Locate the cell with the specified text and output its [x, y] center coordinate. 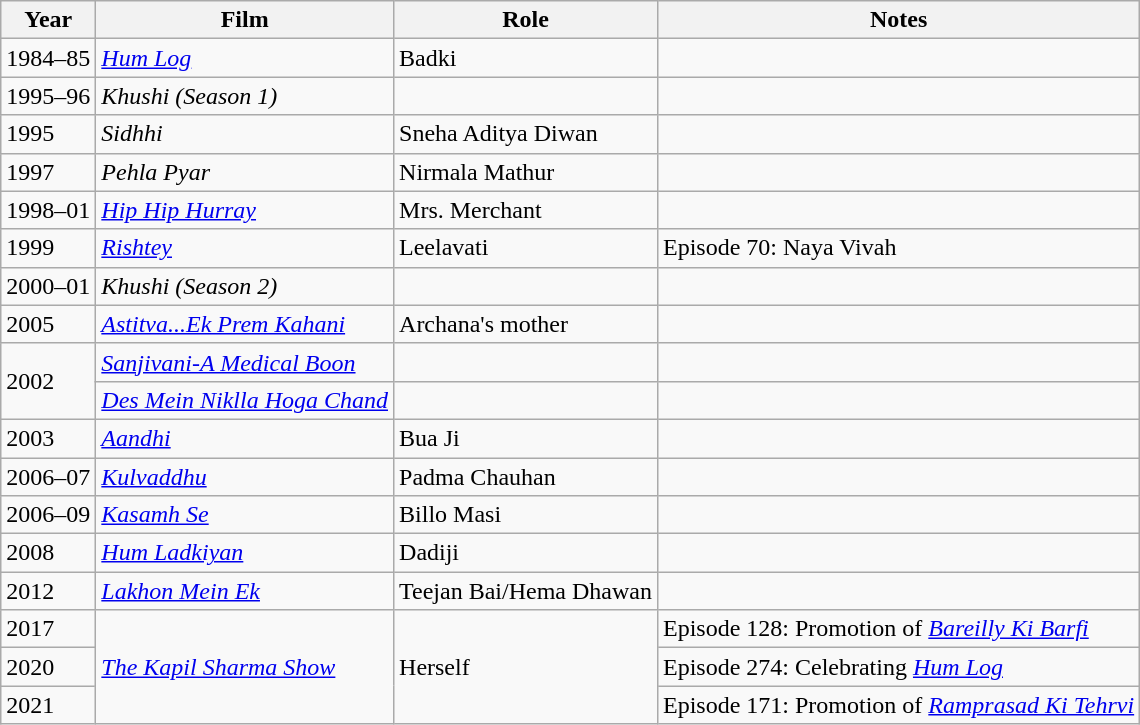
Notes [898, 20]
1995–96 [48, 96]
The Kapil Sharma Show [245, 667]
2002 [48, 381]
Hip Hip Hurray [245, 210]
Bua Ji [526, 438]
2017 [48, 629]
Kasamh Se [245, 515]
Nirmala Mathur [526, 172]
Khushi (Season 1) [245, 96]
1997 [48, 172]
2006–09 [48, 515]
1984–85 [48, 58]
Astitva...Ek Prem Kahani [245, 324]
Leelavati [526, 248]
Year [48, 20]
Pehla Pyar [245, 172]
Lakhon Mein Ek [245, 591]
2000–01 [48, 286]
Episode 128: Promotion of Bareilly Ki Barfi [898, 629]
Teejan Bai/Hema Dhawan [526, 591]
Padma Chauhan [526, 477]
Film [245, 20]
Archana's mother [526, 324]
Sidhhi [245, 134]
Episode 171: Promotion of Ramprasad Ki Tehrvi [898, 705]
1998–01 [48, 210]
2021 [48, 705]
2006–07 [48, 477]
Rishtey [245, 248]
Episode 70: Naya Vivah [898, 248]
Episode 274: Celebrating Hum Log [898, 667]
2020 [48, 667]
Herself [526, 667]
Aandhi [245, 438]
Khushi (Season 2) [245, 286]
Role [526, 20]
Badki [526, 58]
Kulvaddhu [245, 477]
1999 [48, 248]
1995 [48, 134]
Hum Ladkiyan [245, 553]
Billo Masi [526, 515]
2003 [48, 438]
Sanjivani-A Medical Boon [245, 362]
2008 [48, 553]
Hum Log [245, 58]
Mrs. Merchant [526, 210]
Des Mein Niklla Hoga Chand [245, 400]
Sneha Aditya Diwan [526, 134]
Dadiji [526, 553]
2012 [48, 591]
2005 [48, 324]
